Capture the cell that displays the provided text and extract its (x, y) central coordinate. 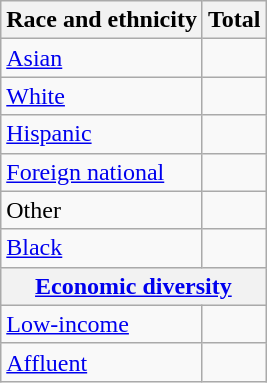
Black (102, 248)
Total (234, 20)
Other (102, 210)
Low-income (102, 324)
Affluent (102, 362)
White (102, 96)
Hispanic (102, 134)
Race and ethnicity (102, 20)
Economic diversity (134, 286)
Asian (102, 58)
Foreign national (102, 172)
